Return the (x, y) coordinate for the center point of the cell that contains the specified text.  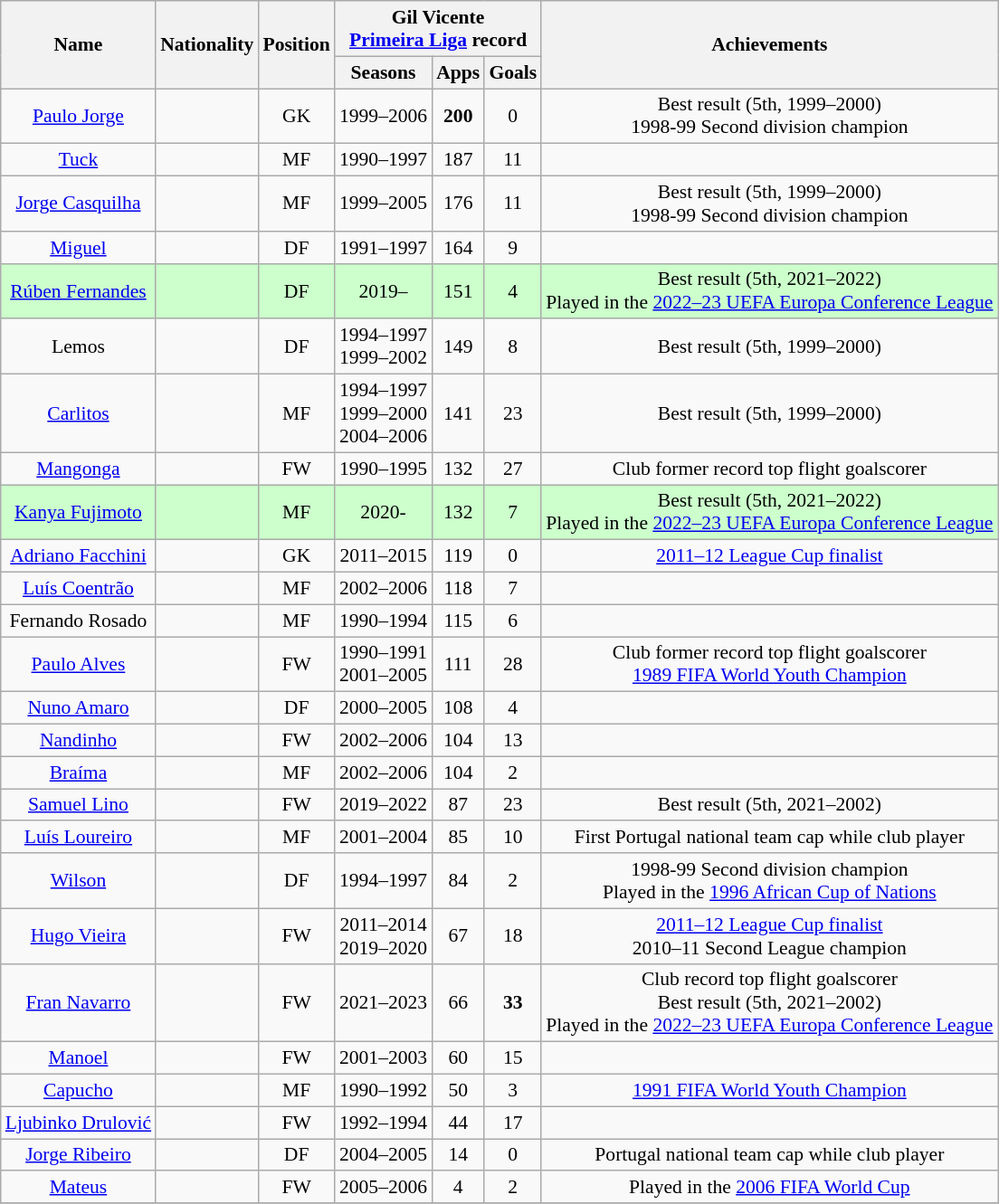
Luís Coentrão (78, 589)
Kanya Fujimoto (78, 512)
Best result (5th, 2021–2002) (769, 805)
85 (458, 838)
18 (512, 935)
Ljubinko Drulović (78, 1123)
Apps (458, 72)
108 (458, 708)
1998-99 Second division championPlayed in the 1996 African Cup of Nations (769, 881)
164 (458, 248)
187 (458, 160)
Nandinho (78, 741)
87 (458, 805)
Tuck (78, 160)
Mateus (78, 1188)
3 (512, 1091)
17 (512, 1123)
200 (458, 116)
1990–1992 (384, 1091)
28 (512, 664)
33 (512, 1002)
176 (458, 204)
Capucho (78, 1091)
Portugal national team cap while club player (769, 1155)
2001–2003 (384, 1058)
Wilson (78, 881)
118 (458, 589)
2011–20142019–2020 (384, 935)
13 (512, 741)
Mangonga (78, 469)
1992–1994 (384, 1123)
Samuel Lino (78, 805)
2011–2015 (384, 556)
Nationality (206, 45)
66 (458, 1002)
2020- (384, 512)
1994–19971999–2002 (384, 347)
50 (458, 1091)
2004–2005 (384, 1155)
115 (458, 621)
1994–1997 (384, 881)
1990–1997 (384, 160)
Nuno Amaro (78, 708)
119 (458, 556)
1999–2006 (384, 116)
2005–2006 (384, 1188)
6 (512, 621)
1991 FIFA World Youth Champion (769, 1091)
1990–19912001–2005 (384, 664)
Seasons (384, 72)
2000–2005 (384, 708)
67 (458, 935)
84 (458, 881)
2001–2004 (384, 838)
Braíma (78, 773)
Hugo Vieira (78, 935)
Rúben Fernandes (78, 291)
1999–2005 (384, 204)
Lemos (78, 347)
141 (458, 414)
44 (458, 1123)
Club former record top flight goalscorer1989 FIFA World Youth Champion (769, 664)
Luís Loureiro (78, 838)
Club former record top flight goalscorer (769, 469)
149 (458, 347)
1994–19971999–20002004–2006 (384, 414)
111 (458, 664)
Miguel (78, 248)
60 (458, 1058)
2011–12 League Cup finalist (769, 556)
Manoel (78, 1058)
1990–1994 (384, 621)
1991–1997 (384, 248)
Adriano Facchini (78, 556)
Jorge Casquilha (78, 204)
Position (296, 45)
Paulo Alves (78, 664)
Fernando Rosado (78, 621)
2019–2022 (384, 805)
First Portugal national team cap while club player (769, 838)
151 (458, 291)
Achievements (769, 45)
Jorge Ribeiro (78, 1155)
27 (512, 469)
Fran Navarro (78, 1002)
Name (78, 45)
14 (458, 1155)
Goals (512, 72)
2021–2023 (384, 1002)
Carlitos (78, 414)
9 (512, 248)
Played in the 2006 FIFA World Cup (769, 1188)
2011–12 League Cup finalist2010–11 Second League champion (769, 935)
1990–1995 (384, 469)
10 (512, 838)
Paulo Jorge (78, 116)
2019– (384, 291)
8 (512, 347)
15 (512, 1058)
Club record top flight goalscorerBest result (5th, 2021–2002)Played in the 2022–23 UEFA Europa Conference League (769, 1002)
Gil VicentePrimeira Liga record (438, 29)
